Find where the given text appears and provide that cell's center as (x, y) coordinate. 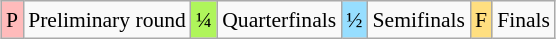
½ (354, 20)
Quarterfinals (279, 20)
Preliminary round (107, 20)
P (12, 20)
¼ (204, 20)
Semifinals (419, 20)
Finals (524, 20)
F (481, 20)
